Scan for the cell matching the given text and deliver its (X, Y) coordinate at center. 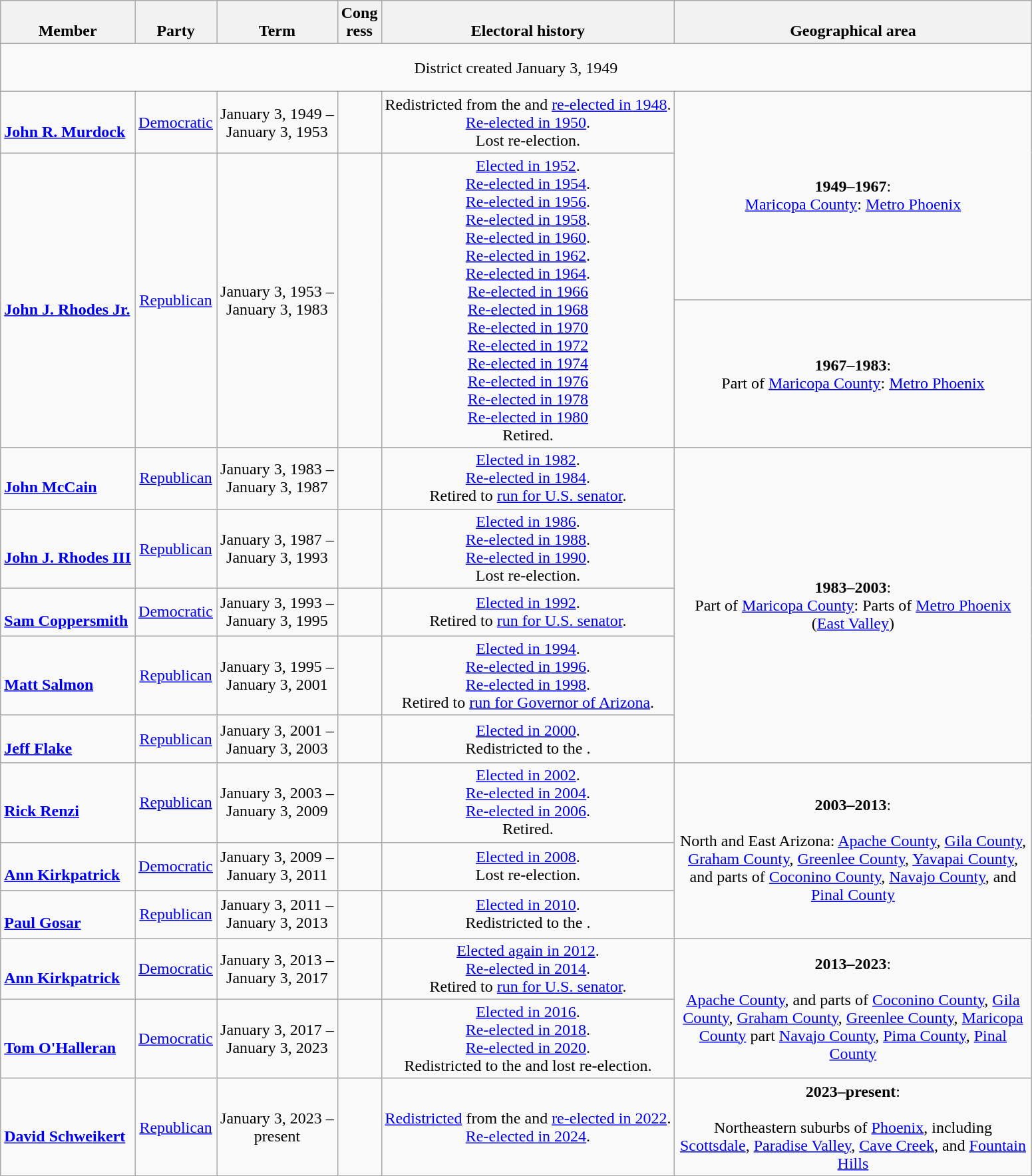
Redistricted from the and re-elected in 2022.Re-elected in 2024. (528, 1127)
January 3, 1993 –January 3, 1995 (277, 612)
January 3, 2013 –January 3, 2017 (277, 968)
Geographical area (853, 23)
2023–present:Northeastern suburbs of Phoenix, including Scottsdale, Paradise Valley, Cave Creek, and Fountain Hills (853, 1127)
David Schweikert (68, 1127)
January 3, 2023 –present (277, 1127)
John McCain (68, 478)
1949–1967:Maricopa County: Metro Phoenix (853, 196)
January 3, 1987 –January 3, 1993 (277, 548)
Electoral history (528, 23)
Congress (359, 23)
Elected again in 2012.Re-elected in 2014.Retired to run for U.S. senator. (528, 968)
January 3, 1983 –January 3, 1987 (277, 478)
Elected in 2002.Re-elected in 2004.Re-elected in 2006.Retired. (528, 802)
1967–1983:Part of Maricopa County: Metro Phoenix (853, 374)
January 3, 1953 –January 3, 1983 (277, 301)
Matt Salmon (68, 676)
January 3, 2003 –January 3, 2009 (277, 802)
January 3, 2011 –January 3, 2013 (277, 914)
Tom O'Halleran (68, 1039)
January 3, 1995 –January 3, 2001 (277, 676)
January 3, 1949 –January 3, 1953 (277, 122)
Party (176, 23)
John J. Rhodes Jr. (68, 301)
Term (277, 23)
Elected in 1986.Re-elected in 1988.Re-elected in 1990.Lost re-election. (528, 548)
Elected in 2008.Lost re-election. (528, 866)
January 3, 2017 –January 3, 2023 (277, 1039)
Elected in 2016.Re-elected in 2018.Re-elected in 2020.Redistricted to the and lost re-election. (528, 1039)
January 3, 2001 –January 3, 2003 (277, 739)
Elected in 2000.Redistricted to the . (528, 739)
Sam Coppersmith (68, 612)
1983–2003:Part of Maricopa County: Parts of Metro Phoenix (East Valley) (853, 605)
Elected in 1994.Re-elected in 1996.Re-elected in 1998.Retired to run for Governor of Arizona. (528, 676)
January 3, 2009 –January 3, 2011 (277, 866)
Paul Gosar (68, 914)
Redistricted from the and re-elected in 1948.Re-elected in 1950.Lost re-election. (528, 122)
Elected in 2010.Redistricted to the . (528, 914)
Member (68, 23)
Jeff Flake (68, 739)
Rick Renzi (68, 802)
John R. Murdock (68, 122)
District created January 3, 1949 (516, 68)
Elected in 1982.Re-elected in 1984.Retired to run for U.S. senator. (528, 478)
John J. Rhodes III (68, 548)
Elected in 1992.Retired to run for U.S. senator. (528, 612)
